From the cell containing the given text, extract its center point as (X, Y) coordinate. 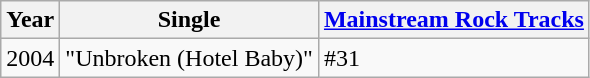
2004 (30, 58)
"Unbroken (Hotel Baby)" (190, 58)
#31 (454, 58)
Year (30, 20)
Mainstream Rock Tracks (454, 20)
Single (190, 20)
